Provide the [x, y] coordinate of the cell's center where the given text is located.  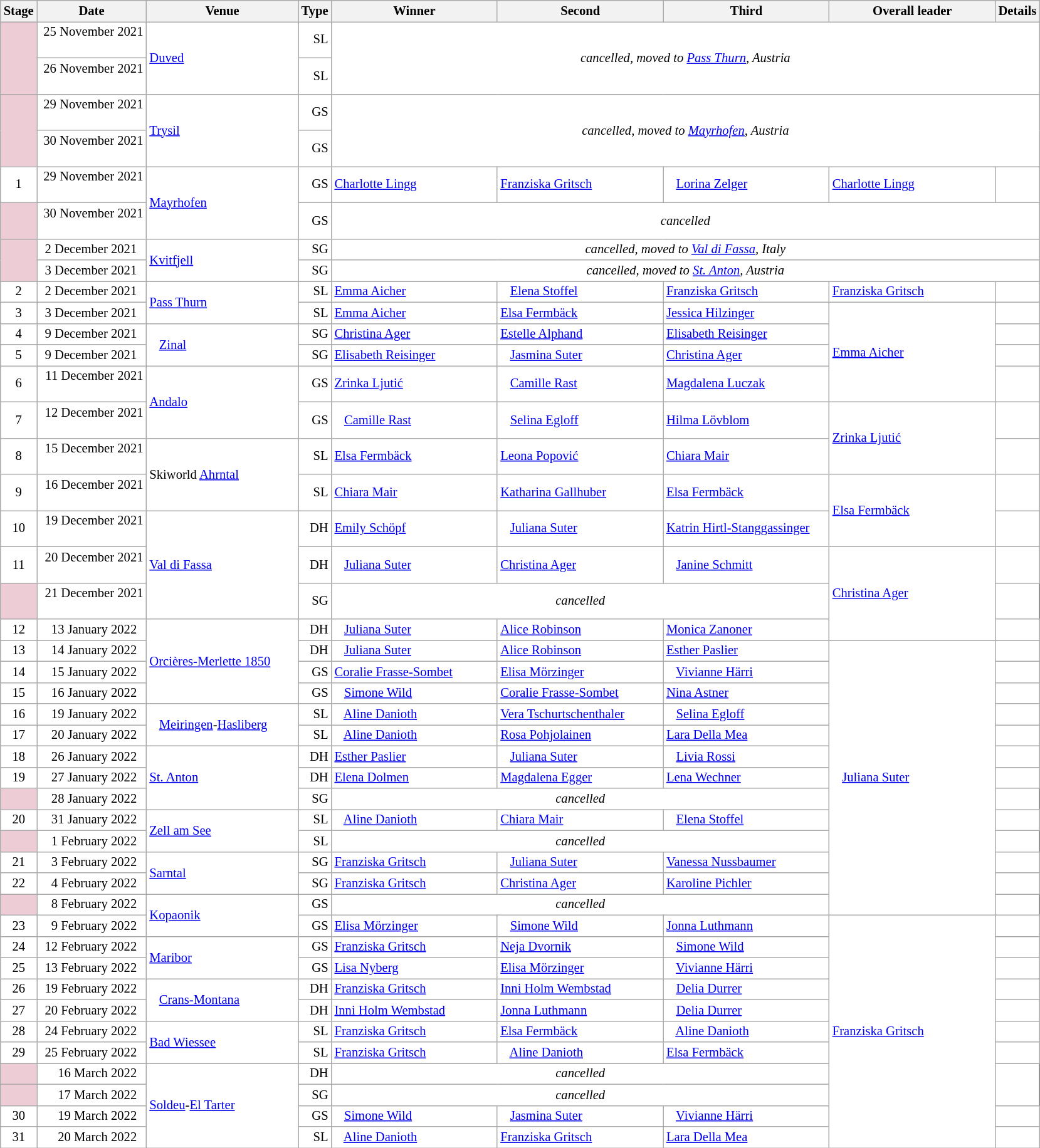
21 December 2021 [92, 601]
25 [19, 968]
29 [19, 1052]
12 February 2022 [92, 947]
24 February 2022 [92, 1031]
12 December 2021 [92, 420]
Trysil [222, 130]
St. Anton [222, 777]
Mayrhofen [222, 202]
Lisa Nyberg [415, 968]
Emily Schöpf [415, 528]
Details [1017, 11]
Leona Popović [580, 456]
22 [19, 883]
Date [92, 11]
13 [19, 650]
6 [19, 384]
2 [19, 291]
1 February 2022 [92, 841]
Overall leader [913, 11]
27 January 2022 [92, 778]
31 [19, 1137]
Magdalena Egger [580, 778]
Meiringen-Hasliberg [222, 724]
Soldeu-El Tarter [222, 1105]
Crans-Montana [222, 999]
19 January 2022 [92, 714]
Type [315, 11]
24 [19, 947]
Neja Dvornik [580, 947]
11 December 2021 [92, 384]
7 [19, 420]
28 January 2022 [92, 799]
10 [19, 528]
17 March 2022 [92, 1095]
Val di Fassa [222, 564]
17 [19, 735]
15 [19, 693]
4 [19, 334]
9 February 2022 [92, 926]
16 December 2021 [92, 492]
14 [19, 672]
Winner [415, 11]
Rosa Pohjolainen [580, 735]
cancelled, moved to Pass Thurn, Austria [686, 58]
Magdalena Luczak [746, 384]
Bad Wiessee [222, 1042]
5 [19, 355]
Duved [222, 58]
16 [19, 714]
Estelle Alphand [580, 334]
15 January 2022 [92, 672]
19 March 2022 [92, 1116]
Orcières-Merlette 1850 [222, 662]
4 February 2022 [92, 883]
Karoline Pichler [746, 883]
Skiworld Ahrntal [222, 474]
15 December 2021 [92, 456]
Lena Wechner [746, 778]
Monica Zanoner [746, 630]
19 February 2022 [92, 989]
20 [19, 820]
8 February 2022 [92, 904]
20 February 2022 [92, 1010]
Sarntal [222, 873]
Stage [19, 11]
30 [19, 1116]
12 [19, 630]
11 [19, 565]
cancelled, moved to St. Anton, Austria [686, 270]
8 [19, 456]
19 [19, 778]
Second [580, 11]
Jessica Hilzinger [746, 313]
13 January 2022 [92, 630]
20 January 2022 [92, 735]
Katrin Hirtl-Stanggassinger [746, 528]
Venue [222, 11]
20 March 2022 [92, 1137]
26 January 2022 [92, 756]
3 February 2022 [92, 862]
Elena Dolmen [415, 778]
26 [19, 989]
Hilma Lövblom [746, 420]
Livia Rossi [746, 756]
19 December 2021 [92, 528]
27 [19, 1010]
Maribor [222, 958]
16 March 2022 [92, 1073]
Andalo [222, 402]
9 [19, 492]
25 February 2022 [92, 1052]
Janine Schmitt [746, 565]
Zinal [222, 345]
21 [19, 862]
3 [19, 313]
Vera Tschurtschenthaler [580, 714]
Pass Thurn [222, 302]
Zell am See [222, 830]
28 [19, 1031]
16 January 2022 [92, 693]
1 [19, 184]
23 [19, 926]
31 January 2022 [92, 820]
26 November 2021 [92, 76]
Kopaonik [222, 915]
Vanessa Nussbaumer [746, 862]
cancelled, moved to Mayrhofen, Austria [686, 130]
13 February 2022 [92, 968]
Third [746, 11]
Katharina Gallhuber [580, 492]
25 November 2021 [92, 39]
20 December 2021 [92, 565]
18 [19, 756]
Kvitfjell [222, 260]
Lorina Zelger [746, 184]
cancelled, moved to Val di Fassa, Italy [686, 249]
14 January 2022 [92, 650]
Nina Astner [746, 693]
